For the text-containing cell, return its midpoint in (X, Y) coordinate format. 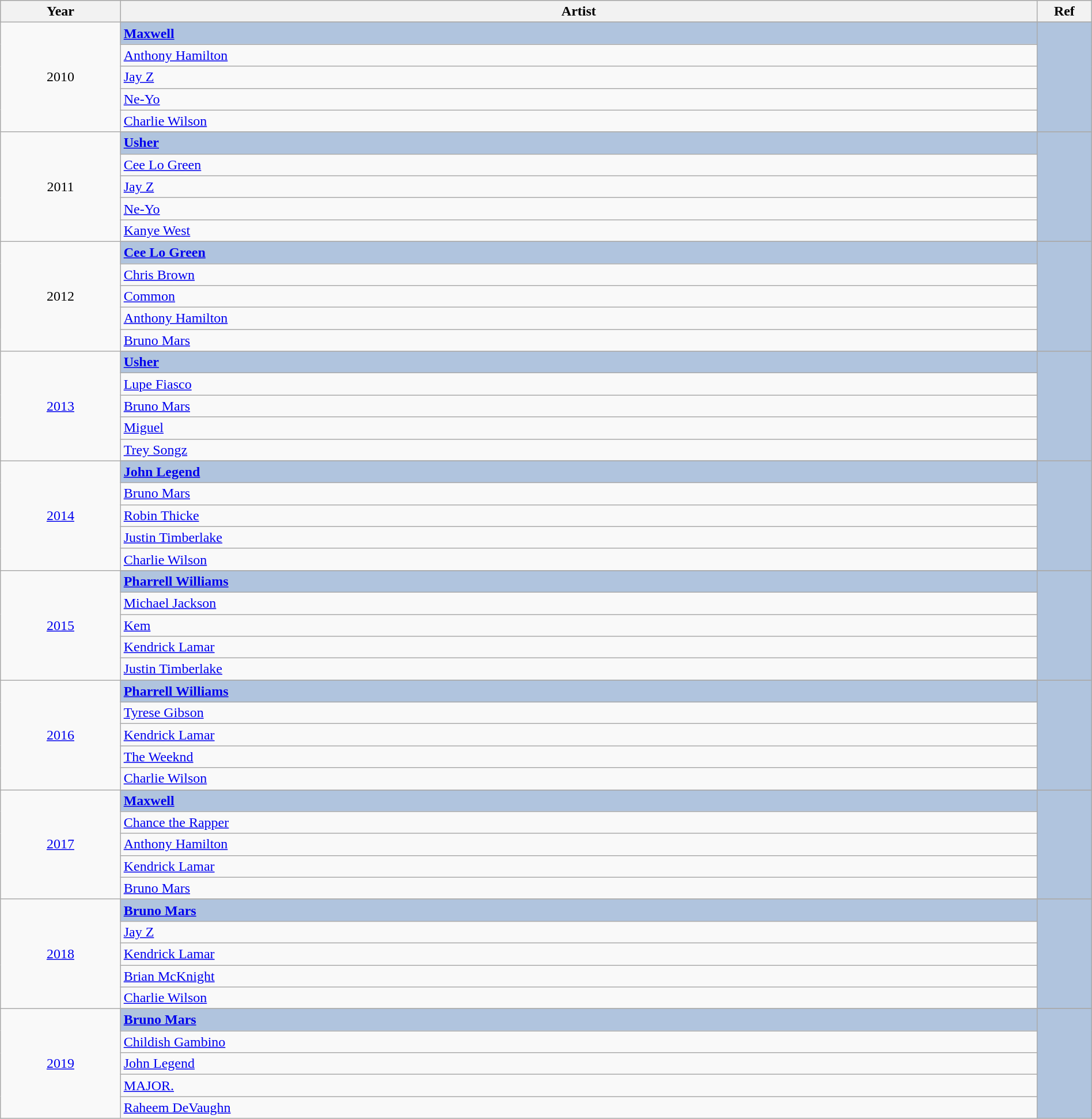
2018 (60, 954)
Chance the Rapper (578, 822)
2014 (60, 515)
Year (60, 12)
Trey Songz (578, 450)
2012 (60, 296)
Michael Jackson (578, 603)
2019 (60, 1064)
2013 (60, 406)
MAJOR. (578, 1086)
Ref (1064, 12)
2010 (60, 77)
2016 (60, 735)
Childish Gambino (578, 1042)
Kanye West (578, 230)
Raheem DeVaughn (578, 1107)
Chris Brown (578, 275)
The Weeknd (578, 757)
Miguel (578, 428)
Robin Thicke (578, 515)
Brian McKnight (578, 976)
2017 (60, 844)
Lupe Fiasco (578, 384)
Tyrese Gibson (578, 713)
Kem (578, 625)
2015 (60, 625)
Common (578, 297)
2011 (60, 187)
Artist (578, 12)
